For the text-containing cell, return its midpoint in [X, Y] coordinate format. 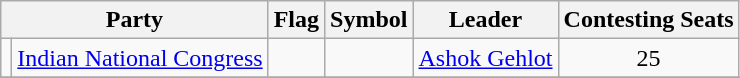
Ashok Gehlot [486, 58]
Contesting Seats [648, 20]
Party [134, 20]
Leader [486, 20]
25 [648, 58]
Flag [296, 20]
Symbol [369, 20]
Indian National Congress [140, 58]
